Return [X, Y] of the center of cell containing provided text 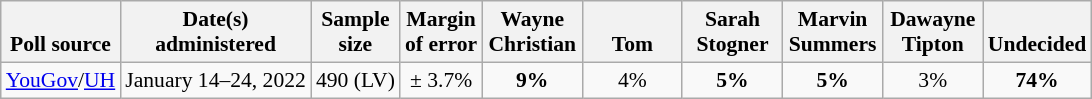
SarahStogner [732, 32]
3% [933, 80]
DawayneTipton [933, 32]
Tom [632, 32]
490 (LV) [356, 80]
± 3.7% [441, 80]
WayneChristian [532, 32]
4% [632, 80]
YouGov/UH [61, 80]
MarvinSummers [833, 32]
74% [1037, 80]
9% [532, 80]
January 14–24, 2022 [216, 80]
Marginof error [441, 32]
Undecided [1037, 32]
Poll source [61, 32]
Date(s)administered [216, 32]
Samplesize [356, 32]
